Find where the given text appears and provide that cell's center as (x, y) coordinate. 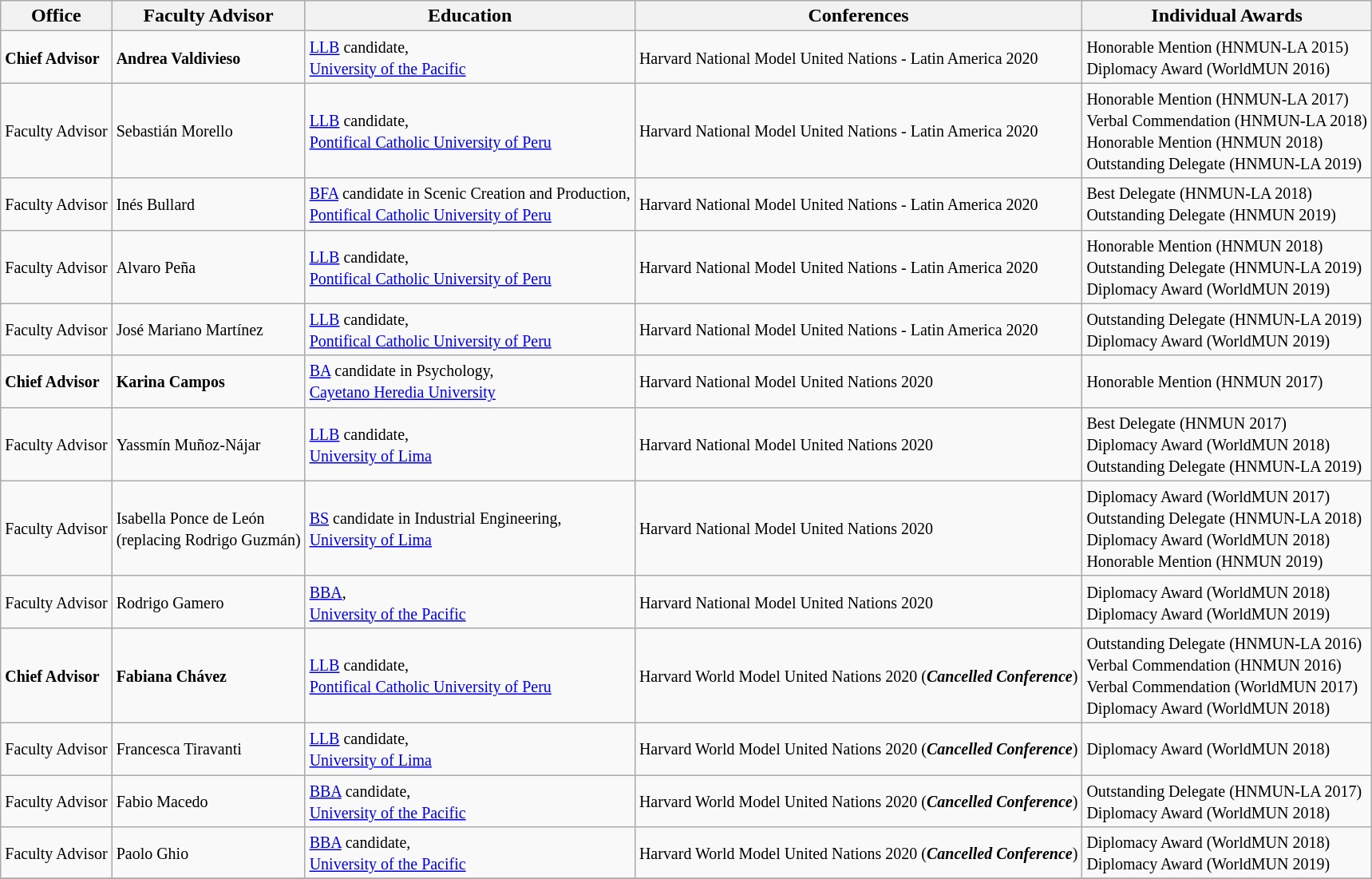
Honorable Mention (HNMUN 2018)Outstanding Delegate (HNMUN-LA 2019)Diplomacy Award (WorldMUN 2019) (1228, 267)
Francesca Tiravanti (208, 749)
Conferences (858, 16)
Individual Awards (1228, 16)
José Mariano Martínez (208, 329)
Andrea Valdivieso (208, 57)
Education (469, 16)
BBA, University of the Pacific (469, 602)
Sebastián Morello (208, 131)
Alvaro Peña (208, 267)
LLB candidate, University of the Pacific (469, 57)
BS candidate in Industrial Engineering, University of Lima (469, 529)
Diplomacy Award (WorldMUN 2018) (1228, 749)
Honorable Mention (HNMUN-LA 2017)Verbal Commendation (HNMUN-LA 2018)Honorable Mention (HNMUN 2018)Outstanding Delegate (HNMUN-LA 2019) (1228, 131)
Diplomacy Award (WorldMUN 2017)Outstanding Delegate (HNMUN-LA 2018)Diplomacy Award (WorldMUN 2018)Honorable Mention (HNMUN 2019) (1228, 529)
Outstanding Delegate (HNMUN-LA 2019)Diplomacy Award (WorldMUN 2019) (1228, 329)
Fabiana Chávez (208, 675)
BA candidate in Psychology, Cayetano Heredia University (469, 382)
Fabio Macedo (208, 800)
Outstanding Delegate (HNMUN-LA 2016)Verbal Commendation (HNMUN 2016)Verbal Commendation (WorldMUN 2017)Diplomacy Award (WorldMUN 2018) (1228, 675)
Best Delegate (HNMUN 2017)Diplomacy Award (WorldMUN 2018)Outstanding Delegate (HNMUN-LA 2019) (1228, 444)
Paolo Ghio (208, 853)
Best Delegate (HNMUN-LA 2018)Outstanding Delegate (HNMUN 2019) (1228, 204)
Honorable Mention (HNMUN 2017) (1228, 382)
Inés Bullard (208, 204)
Yassmín Muñoz-Nájar (208, 444)
Karina Campos (208, 382)
Honorable Mention (HNMUN-LA 2015)Diplomacy Award (WorldMUN 2016) (1228, 57)
BFA candidate in Scenic Creation and Production, Pontifical Catholic University of Peru (469, 204)
Outstanding Delegate (HNMUN-LA 2017)Diplomacy Award (WorldMUN 2018) (1228, 800)
Office (56, 16)
Isabella Ponce de León(replacing Rodrigo Guzmán) (208, 529)
Rodrigo Gamero (208, 602)
